Capture the cell that displays the provided text and extract its (x, y) central coordinate. 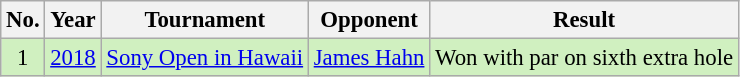
Tournament (204, 20)
James Hahn (368, 58)
2018 (73, 58)
No. (23, 20)
Sony Open in Hawaii (204, 58)
Won with par on sixth extra hole (584, 58)
Result (584, 20)
1 (23, 58)
Year (73, 20)
Opponent (368, 20)
